Scan for the cell matching the given text and deliver its (x, y) coordinate at center. 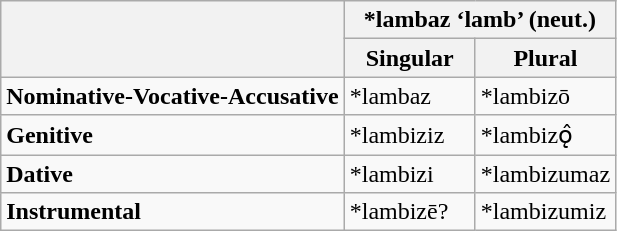
*lambaz (410, 96)
Instrumental (172, 212)
Singular (410, 58)
*lambizō (545, 96)
Dative (172, 173)
*lambizumaz (545, 173)
*lambaz ‘lamb’ (neut.) (480, 20)
*lambizumiz (545, 212)
*lambiziz (410, 135)
*lambizi (410, 173)
Plural (545, 58)
Nominative-Vocative-Accusative (172, 96)
Genitive (172, 135)
*lambizē? (410, 212)
*lambizǫ̂ (545, 135)
